Extract the (X, Y) coordinate from the center of the cell holding the provided text.  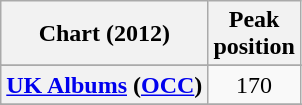
Peakposition (254, 34)
UK Albums (OCC) (104, 85)
170 (254, 85)
Chart (2012) (104, 34)
